From the cell containing the given text, extract its center point as [x, y] coordinate. 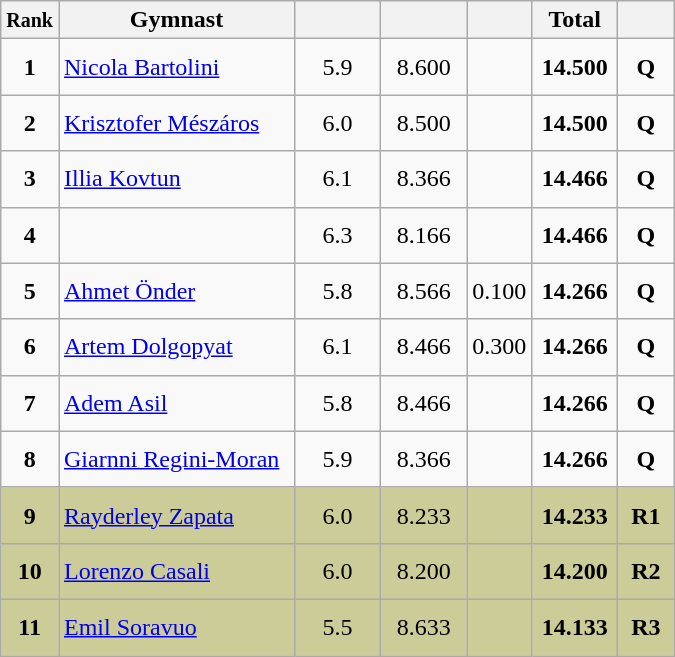
Rayderley Zapata [176, 515]
6 [30, 347]
Rank [30, 20]
8.600 [424, 67]
Artem Dolgopyat [176, 347]
R1 [646, 515]
0.100 [500, 291]
Illia Kovtun [176, 179]
Adem Asil [176, 403]
Krisztofer Mészáros [176, 123]
5.5 [338, 627]
8 [30, 459]
14.233 [575, 515]
5 [30, 291]
Lorenzo Casali [176, 571]
9 [30, 515]
3 [30, 179]
Giarnni Regini-Moran [176, 459]
8.200 [424, 571]
8.633 [424, 627]
R2 [646, 571]
1 [30, 67]
Ahmet Önder [176, 291]
6.3 [338, 235]
8.166 [424, 235]
Total [575, 20]
2 [30, 123]
8.233 [424, 515]
11 [30, 627]
R3 [646, 627]
0.300 [500, 347]
8.500 [424, 123]
4 [30, 235]
Gymnast [176, 20]
Nicola Bartolini [176, 67]
8.566 [424, 291]
Emil Soravuo [176, 627]
7 [30, 403]
10 [30, 571]
14.200 [575, 571]
14.133 [575, 627]
